Return [x, y] of the center of cell containing provided text 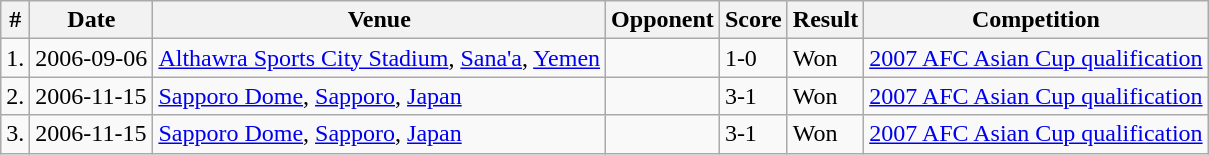
Venue [380, 20]
# [16, 20]
Althawra Sports City Stadium, Sana'a, Yemen [380, 58]
1. [16, 58]
Result [825, 20]
1-0 [753, 58]
Score [753, 20]
Opponent [663, 20]
2006-09-06 [92, 58]
3. [16, 134]
2. [16, 96]
Competition [1036, 20]
Date [92, 20]
